Scan for the cell matching the given text and deliver its [X, Y] coordinate at center. 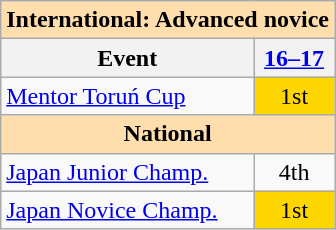
Event [128, 58]
Japan Novice Champ. [128, 210]
Japan Junior Champ. [128, 172]
4th [294, 172]
16–17 [294, 58]
International: Advanced novice [168, 20]
Mentor Toruń Cup [128, 96]
National [168, 134]
